Locate the cell with the specified text and output its (x, y) center coordinate. 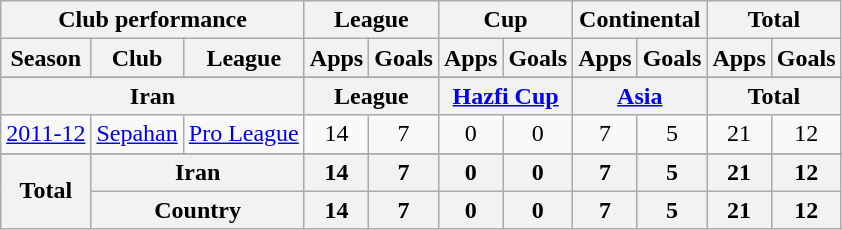
Club performance (153, 20)
Pro League (244, 134)
Sepahan (137, 134)
Season (46, 58)
Country (198, 210)
Hazfi Cup (505, 96)
Asia (640, 96)
2011-12 (46, 134)
Cup (505, 20)
Club (137, 58)
Continental (640, 20)
